Detect which cell encompasses the target text, then output its (x, y) center coordinate. 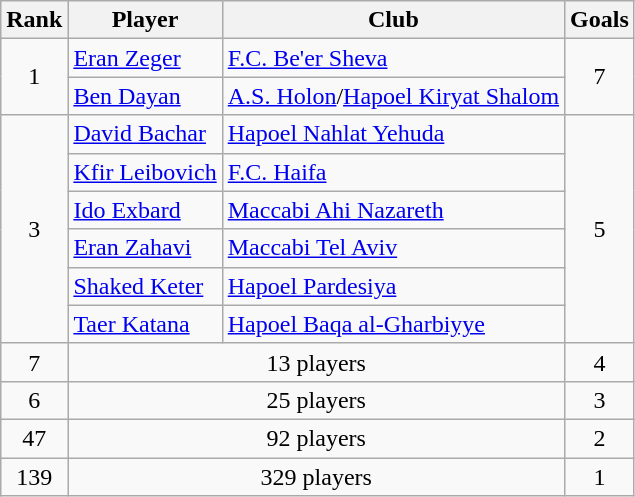
Rank (34, 20)
4 (600, 362)
Maccabi Tel Aviv (393, 248)
6 (34, 400)
5 (600, 229)
Shaked Keter (145, 286)
Ben Dayan (145, 96)
A.S. Holon/Hapoel Kiryat Shalom (393, 96)
Player (145, 20)
Ido Exbard (145, 210)
Kfir Leibovich (145, 172)
2 (600, 438)
Hapoel Nahlat Yehuda (393, 134)
25 players (316, 400)
47 (34, 438)
Goals (600, 20)
Eran Zahavi (145, 248)
F.C. Be'er Sheva (393, 58)
92 players (316, 438)
Maccabi Ahi Nazareth (393, 210)
329 players (316, 477)
Hapoel Pardesiya (393, 286)
139 (34, 477)
13 players (316, 362)
Taer Katana (145, 324)
Club (393, 20)
Eran Zeger (145, 58)
F.C. Haifa (393, 172)
Hapoel Baqa al-Gharbiyye (393, 324)
David Bachar (145, 134)
